Pinpoint the cell where the given text exists, returning its [x, y] midpoint coordinate. 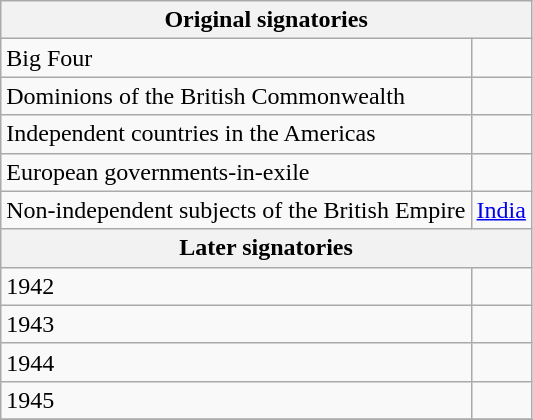
Original signatories [266, 20]
1945 [236, 400]
European governments-in-exile [236, 172]
1942 [236, 286]
Independent countries in the Americas [236, 134]
1943 [236, 324]
India [501, 210]
1944 [236, 362]
Later signatories [266, 248]
Non-independent subjects of the British Empire [236, 210]
Dominions of the British Commonwealth [236, 96]
Big Four [236, 58]
